Extract the (x, y) coordinate from the center of the cell holding the provided text.  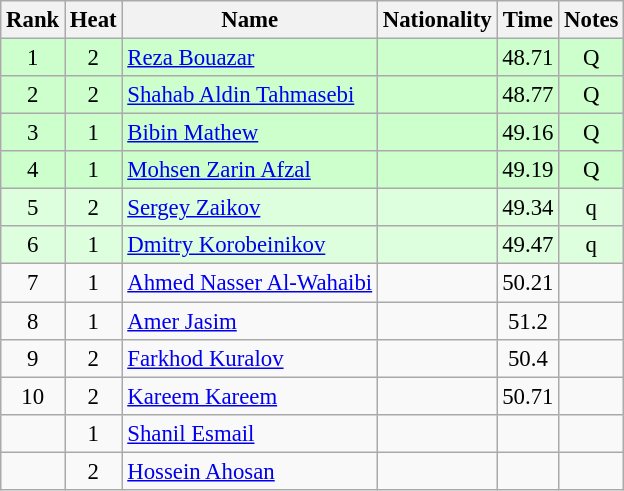
49.16 (528, 133)
Dmitry Korobeinikov (250, 245)
9 (33, 358)
Ahmed Nasser Al-Wahaibi (250, 283)
Nationality (436, 20)
4 (33, 170)
6 (33, 245)
Rank (33, 20)
Time (528, 20)
Heat (94, 20)
8 (33, 321)
Shahab Aldin Tahmasebi (250, 95)
48.77 (528, 95)
Mohsen Zarin Afzal (250, 170)
Sergey Zaikov (250, 208)
3 (33, 133)
10 (33, 396)
Kareem Kareem (250, 396)
Notes (592, 20)
49.47 (528, 245)
51.2 (528, 321)
50.21 (528, 283)
Farkhod Kuralov (250, 358)
48.71 (528, 58)
Hossein Ahosan (250, 471)
49.19 (528, 170)
Reza Bouazar (250, 58)
Amer Jasim (250, 321)
50.71 (528, 396)
50.4 (528, 358)
7 (33, 283)
Shanil Esmail (250, 433)
Bibin Mathew (250, 133)
Name (250, 20)
5 (33, 208)
49.34 (528, 208)
